For the text-containing cell, return its midpoint in (x, y) coordinate format. 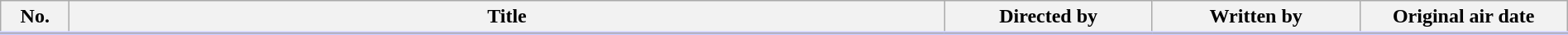
Written by (1255, 17)
No. (35, 17)
Title (507, 17)
Directed by (1049, 17)
Original air date (1464, 17)
